Output the [X, Y] coordinate of the center of the cell containing the given text.  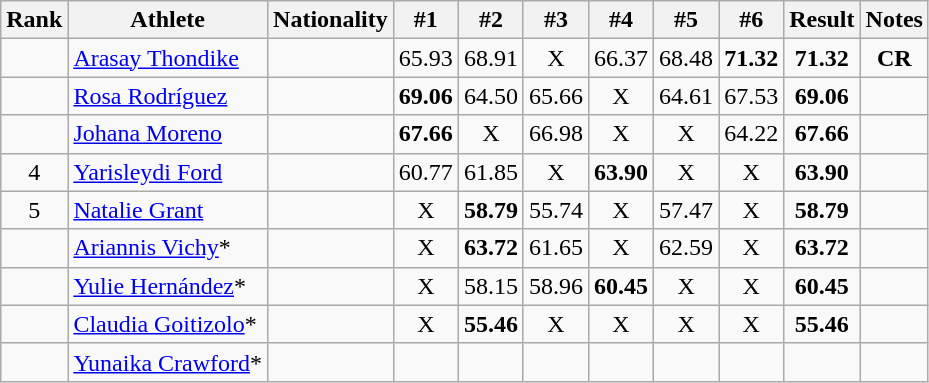
60.77 [426, 172]
68.48 [686, 58]
55.74 [556, 210]
Result [822, 20]
57.47 [686, 210]
61.65 [556, 248]
68.91 [490, 58]
Notes [894, 20]
64.61 [686, 96]
61.85 [490, 172]
Natalie Grant [168, 210]
5 [34, 210]
#2 [490, 20]
4 [34, 172]
#4 [620, 20]
Claudia Goitizolo* [168, 324]
Rosa Rodríguez [168, 96]
65.66 [556, 96]
64.50 [490, 96]
58.15 [490, 286]
64.22 [752, 134]
62.59 [686, 248]
#3 [556, 20]
67.53 [752, 96]
Athlete [168, 20]
Yarisleydi Ford [168, 172]
CR [894, 58]
Rank [34, 20]
Yulie Hernández* [168, 286]
#6 [752, 20]
Nationality [331, 20]
66.98 [556, 134]
#5 [686, 20]
58.96 [556, 286]
Johana Moreno [168, 134]
Arasay Thondike [168, 58]
65.93 [426, 58]
#1 [426, 20]
66.37 [620, 58]
Yunaika Crawford* [168, 362]
Ariannis Vichy* [168, 248]
